Pinpoint the cell where the given text exists, returning its (X, Y) midpoint coordinate. 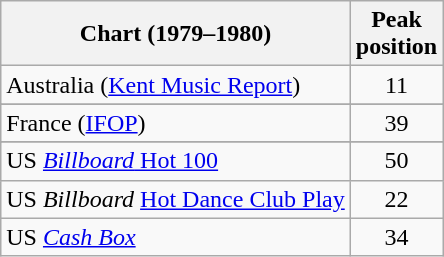
US Billboard Hot Dance Club Play (176, 199)
Peakposition (396, 34)
Chart (1979–1980) (176, 34)
39 (396, 123)
France (IFOP) (176, 123)
22 (396, 199)
11 (396, 85)
50 (396, 161)
US Cash Box (176, 237)
US Billboard Hot 100 (176, 161)
34 (396, 237)
Australia (Kent Music Report) (176, 85)
